Extract the (x, y) coordinate from the center of the cell holding the provided text.  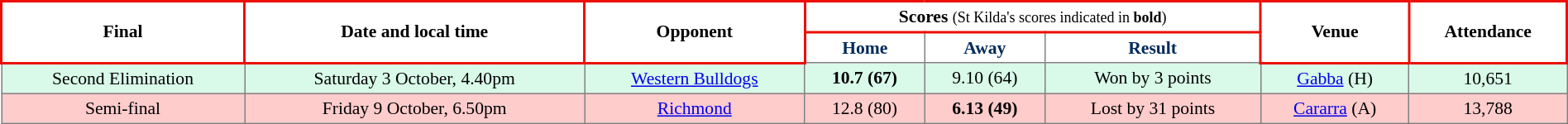
Away (984, 48)
12.8 (80) (865, 107)
Cararra (A) (1335, 107)
Home (865, 48)
Result (1153, 48)
Gabba (H) (1335, 78)
Scores (St Kilda's scores indicated in bold) (1033, 17)
Won by 3 points (1153, 78)
Western Bulldogs (695, 78)
Lost by 31 points (1153, 107)
Final (123, 32)
Saturday 3 October, 4.40pm (415, 78)
Opponent (695, 32)
Semi-final (123, 107)
Venue (1335, 32)
9.10 (64) (984, 78)
Attendance (1489, 32)
Second Elimination (123, 78)
Richmond (695, 107)
13,788 (1489, 107)
10.7 (67) (865, 78)
6.13 (49) (984, 107)
10,651 (1489, 78)
Friday 9 October, 6.50pm (415, 107)
Date and local time (415, 32)
